Identify which cell holds the provided text, then report its [X, Y] central coordinate. 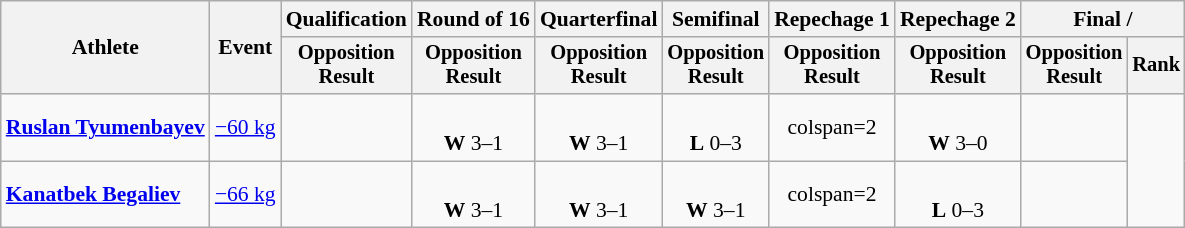
−60 kg [246, 128]
Repechage 2 [958, 19]
Final / [1103, 19]
Kanatbek Begaliev [106, 194]
Round of 16 [474, 19]
Ruslan Tyumenbayev [106, 128]
Rank [1156, 66]
W 3–0 [958, 128]
Semifinal [716, 19]
Qualification [346, 19]
−66 kg [246, 194]
Athlete [106, 48]
Event [246, 48]
Quarterfinal [599, 19]
Repechage 1 [832, 19]
